For the text-containing cell, return its midpoint in (X, Y) coordinate format. 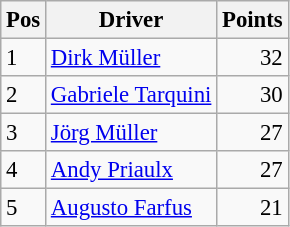
1 (24, 58)
Pos (24, 20)
Dirk Müller (132, 58)
Driver (132, 20)
2 (24, 95)
4 (24, 170)
3 (24, 133)
Points (252, 20)
32 (252, 58)
Jörg Müller (132, 133)
30 (252, 95)
5 (24, 208)
Andy Priaulx (132, 170)
Gabriele Tarquini (132, 95)
Augusto Farfus (132, 208)
21 (252, 208)
